Identify which cell holds the provided text, then report its (x, y) central coordinate. 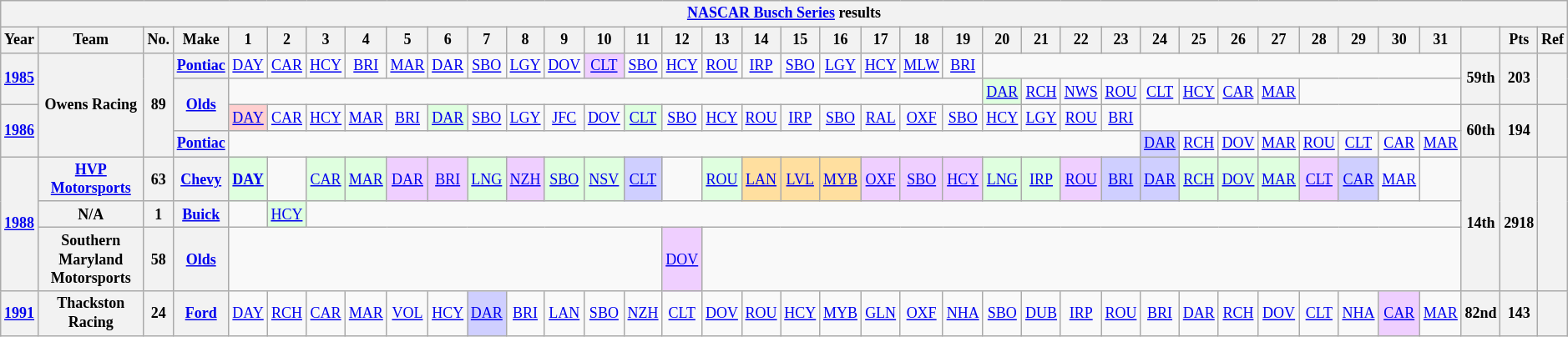
Buick (200, 214)
10 (604, 40)
Team (90, 40)
1986 (20, 130)
Chevy (200, 179)
22 (1080, 40)
20 (1002, 40)
13 (722, 40)
4 (366, 40)
1988 (20, 224)
Thackston Racing (90, 314)
6 (448, 40)
3 (326, 40)
203 (1520, 78)
NSV (604, 179)
143 (1520, 314)
18 (922, 40)
HVP Motorsports (90, 179)
DUB (1042, 314)
17 (880, 40)
NASCAR Busch Series results (784, 13)
Year (20, 40)
14 (761, 40)
11 (643, 40)
7 (488, 40)
15 (800, 40)
89 (159, 105)
21 (1042, 40)
25 (1199, 40)
Make (200, 40)
Pts (1520, 40)
MLW (922, 65)
GLN (880, 314)
Southern Maryland Motorsports (90, 259)
16 (841, 40)
59th (1481, 78)
14th (1481, 224)
NWS (1080, 92)
2918 (1520, 224)
2 (287, 40)
23 (1120, 40)
27 (1279, 40)
Owens Racing (90, 105)
60th (1481, 130)
82nd (1481, 314)
26 (1238, 40)
1985 (20, 78)
19 (963, 40)
8 (525, 40)
Ford (200, 314)
Ref (1553, 40)
28 (1319, 40)
N/A (90, 214)
RAL (880, 117)
31 (1441, 40)
1991 (20, 314)
No. (159, 40)
29 (1358, 40)
5 (407, 40)
LVL (800, 179)
9 (564, 40)
194 (1520, 130)
63 (159, 179)
JFC (564, 117)
30 (1399, 40)
58 (159, 259)
VOL (407, 314)
12 (682, 40)
